From the cell containing the given text, extract its center point as [X, Y] coordinate. 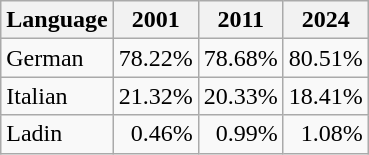
18.41% [326, 96]
78.22% [156, 58]
1.08% [326, 134]
2024 [326, 20]
Ladin [57, 134]
2001 [156, 20]
Language [57, 20]
21.32% [156, 96]
20.33% [240, 96]
Italian [57, 96]
2011 [240, 20]
German [57, 58]
80.51% [326, 58]
0.46% [156, 134]
0.99% [240, 134]
78.68% [240, 58]
